Locate the cell with the specified text and output its (x, y) center coordinate. 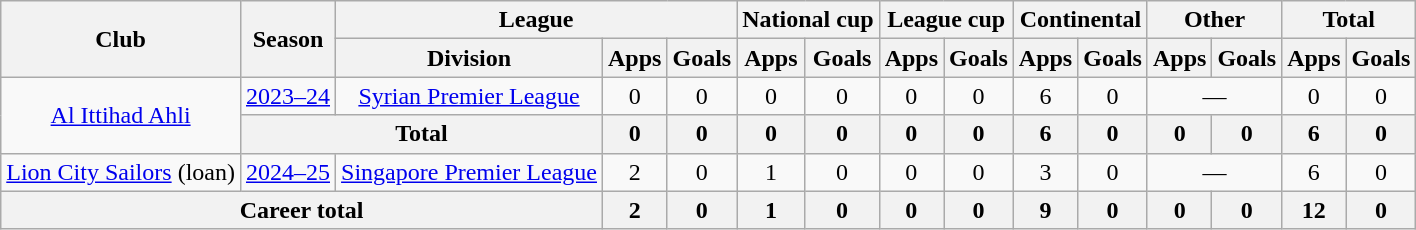
9 (1045, 210)
Club (121, 39)
Other (1214, 20)
Division (470, 58)
Career total (302, 210)
League (536, 20)
Season (288, 39)
2024–25 (288, 172)
League cup (946, 20)
Lion City Sailors (loan) (121, 172)
2023–24 (288, 96)
National cup (808, 20)
Singapore Premier League (470, 172)
Continental (1080, 20)
12 (1314, 210)
Al Ittihad Ahli (121, 115)
Syrian Premier League (470, 96)
3 (1045, 172)
